From the cell containing the given text, extract its center point as (x, y) coordinate. 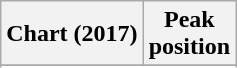
Peak position (189, 34)
Chart (2017) (72, 34)
